Detect which cell encompasses the target text, then output its [x, y] center coordinate. 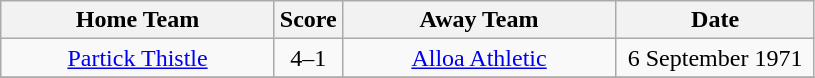
6 September 1971 [716, 58]
Home Team [138, 20]
4–1 [308, 58]
Date [716, 20]
Partick Thistle [138, 58]
Alloa Athletic [479, 58]
Score [308, 20]
Away Team [479, 20]
